Detect which cell encompasses the target text, then output its [X, Y] center coordinate. 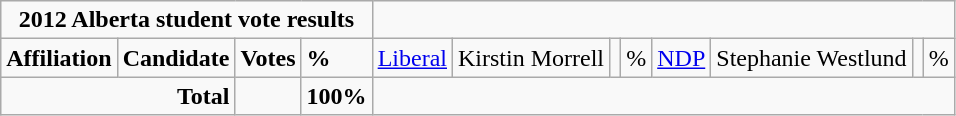
Candidate [176, 58]
Kirstin Morrell [532, 58]
Liberal [412, 58]
Total [118, 96]
100% [336, 96]
2012 Alberta student vote results [186, 20]
NDP [682, 58]
Votes [268, 58]
Stephanie Westlund [812, 58]
Affiliation [59, 58]
